Scan for the cell matching the given text and deliver its (X, Y) coordinate at center. 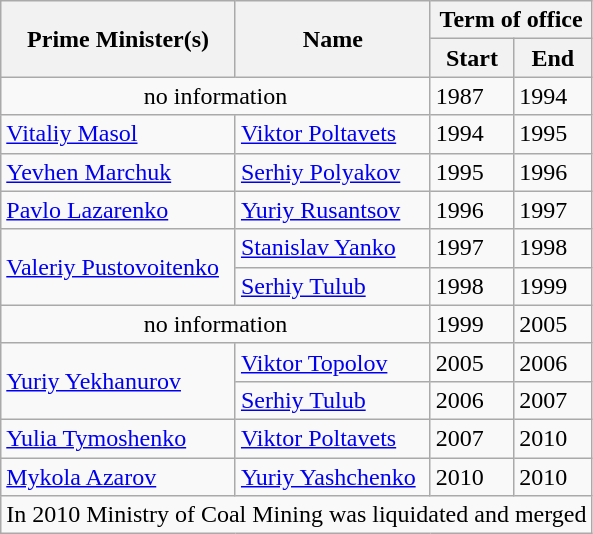
Pavlo Lazarenko (118, 210)
Yuriy Yekhanurov (118, 381)
1987 (472, 96)
Yuriy Yashchenko (332, 477)
End (553, 58)
Yulia Tymoshenko (118, 438)
In 2010 Ministry of Coal Mining was liquidated and merged (296, 515)
Vitaliy Masol (118, 134)
Prime Minister(s) (118, 39)
Term of office (511, 20)
Name (332, 39)
Stanislav Yanko (332, 248)
Serhiy Polyakov (332, 172)
Yuriy Rusantsov (332, 210)
Viktor Topolov (332, 362)
Valeriy Pustovoitenko (118, 267)
Mykola Azarov (118, 477)
Start (472, 58)
Yevhen Marchuk (118, 172)
